Scan for the cell matching the given text and deliver its (X, Y) coordinate at center. 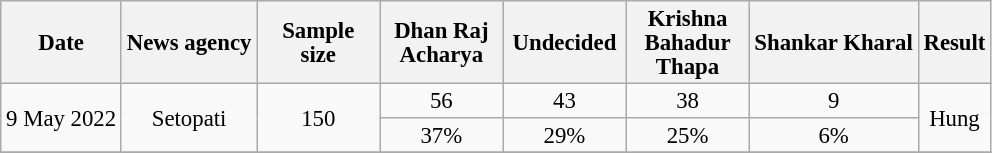
9 (834, 102)
25% (688, 136)
150 (318, 118)
Setopati (188, 118)
Undecided (564, 42)
Sample size (318, 42)
Result (954, 42)
Shankar Kharal (834, 42)
29% (564, 136)
38 (688, 102)
Date (62, 42)
9 May 2022 (62, 118)
56 (442, 102)
Krishna Bahadur Thapa (688, 42)
Hung (954, 118)
6% (834, 136)
37% (442, 136)
Dhan Raj Acharya (442, 42)
43 (564, 102)
News agency (188, 42)
